From the cell containing the given text, extract its center point as (X, Y) coordinate. 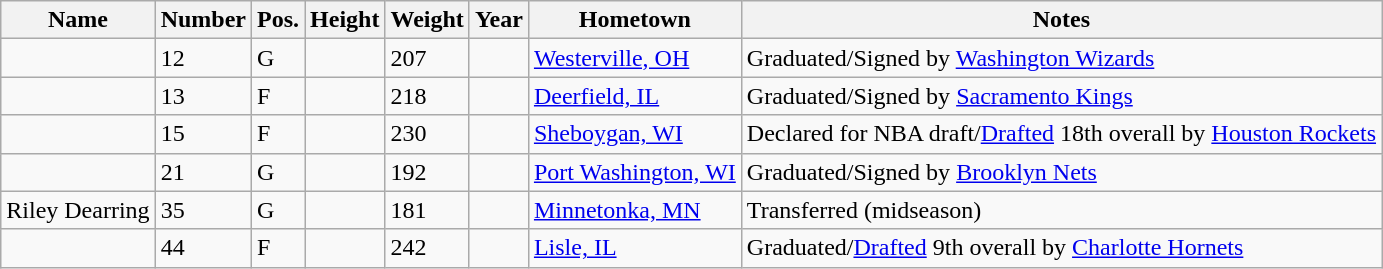
Height (345, 20)
Weight (427, 20)
Riley Dearring (78, 210)
Lisle, IL (634, 248)
12 (203, 58)
Graduated/Signed by Brooklyn Nets (1061, 172)
Sheboygan, WI (634, 134)
Minnetonka, MN (634, 210)
Graduated/Signed by Sacramento Kings (1061, 96)
35 (203, 210)
Transferred (midseason) (1061, 210)
Deerfield, IL (634, 96)
Year (498, 20)
192 (427, 172)
230 (427, 134)
Declared for NBA draft/Drafted 18th overall by Houston Rockets (1061, 134)
207 (427, 58)
15 (203, 134)
Hometown (634, 20)
44 (203, 248)
Graduated/Signed by Washington Wizards (1061, 58)
181 (427, 210)
Westerville, OH (634, 58)
Name (78, 20)
Graduated/Drafted 9th overall by Charlotte Hornets (1061, 248)
21 (203, 172)
Notes (1061, 20)
218 (427, 96)
13 (203, 96)
Port Washington, WI (634, 172)
Number (203, 20)
242 (427, 248)
Pos. (278, 20)
